Provide the (x, y) coordinate of the cell's center where the given text is located.  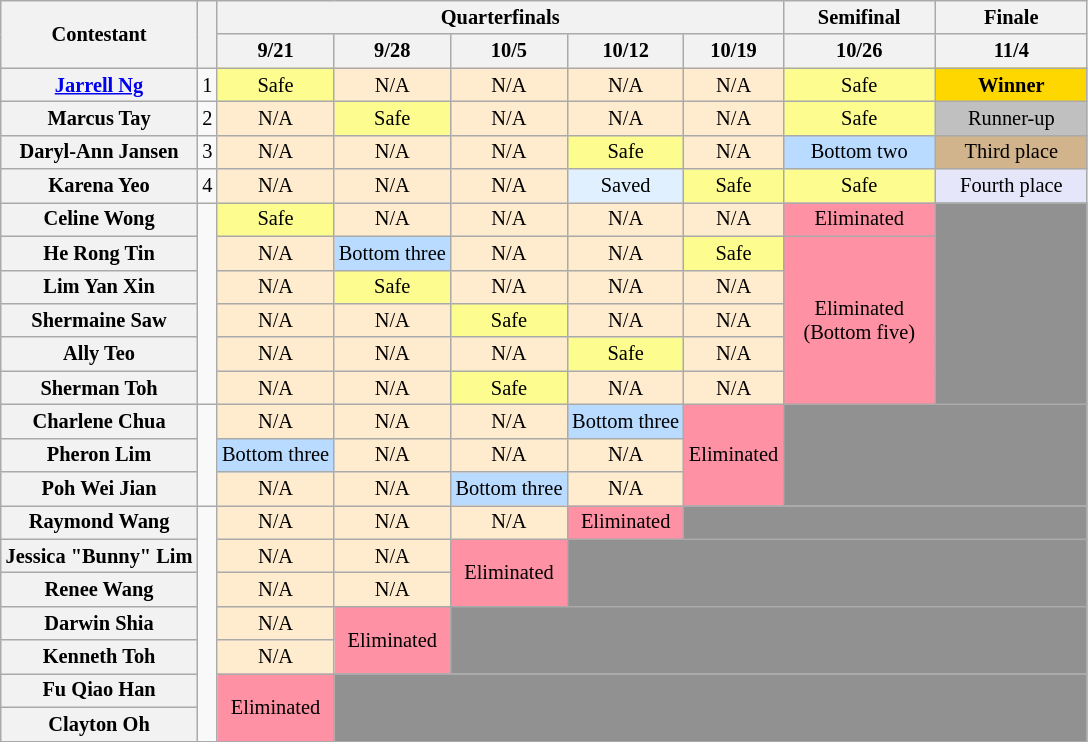
10/5 (510, 51)
Darwin Shia (100, 623)
Renee Wang (100, 589)
Karena Yeo (100, 186)
Contestant (100, 34)
Sherman Toh (100, 388)
Ally Teo (100, 354)
Semifinal (859, 17)
Celine Wong (100, 219)
Shermaine Saw (100, 320)
Fourth place (1011, 186)
Charlene Chua (100, 421)
He Rong Tin (100, 253)
Finale (1011, 17)
Runner-up (1011, 118)
Jessica "Bunny" Lim (100, 556)
Eliminated(Bottom five) (859, 320)
Lim Yan Xin (100, 287)
10/19 (734, 51)
3 (207, 152)
Fu Qiao Han (100, 690)
4 (207, 186)
2 (207, 118)
Winner (1011, 85)
Jarrell Ng (100, 85)
Bottom two (859, 152)
Raymond Wang (100, 522)
Saved (626, 186)
9/21 (276, 51)
Poh Wei Jian (100, 489)
Clayton Oh (100, 724)
Daryl-Ann Jansen (100, 152)
10/26 (859, 51)
Pheron Lim (100, 455)
11/4 (1011, 51)
Kenneth Toh (100, 657)
9/28 (392, 51)
Marcus Tay (100, 118)
1 (207, 85)
Quarterfinals (500, 17)
Third place (1011, 152)
10/12 (626, 51)
